Determine the (x, y) coordinate at the center of the cell enclosing the given text.  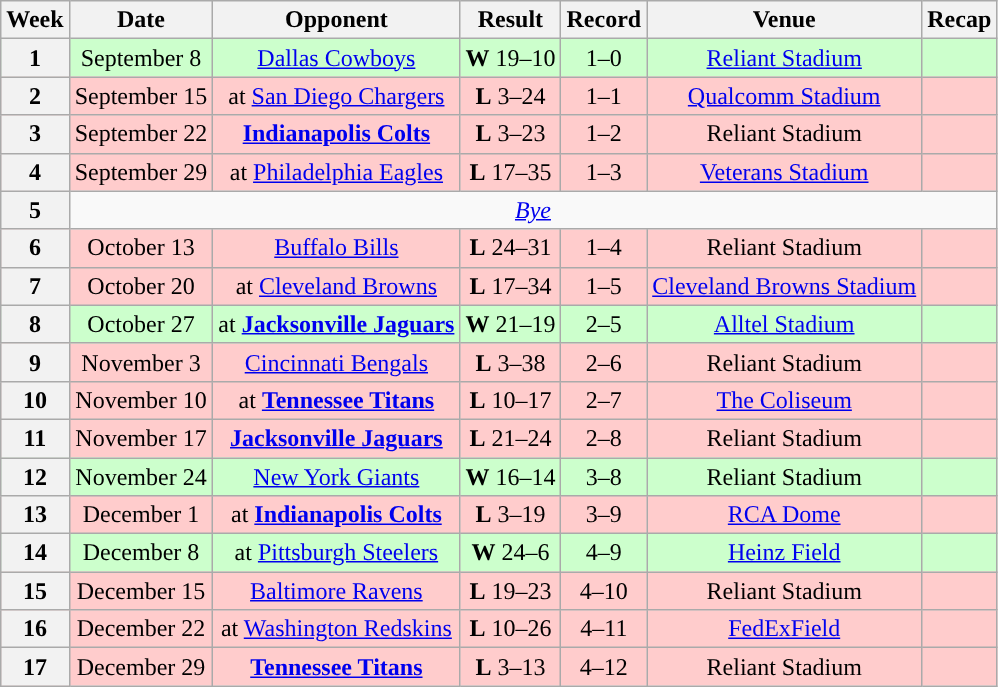
15 (35, 591)
12 (35, 477)
Result (510, 20)
Venue (784, 20)
December 15 (141, 591)
2–7 (604, 400)
December 22 (141, 629)
Recap (960, 20)
at Washington Redskins (336, 629)
at Pittsburgh Steelers (336, 553)
October 27 (141, 324)
9 (35, 362)
November 10 (141, 400)
Indianapolis Colts (336, 134)
10 (35, 400)
at Philadelphia Eagles (336, 172)
11 (35, 438)
Dallas Cowboys (336, 58)
September 15 (141, 96)
13 (35, 515)
8 (35, 324)
October 13 (141, 248)
Qualcomm Stadium (784, 96)
L 21–24 (510, 438)
4–10 (604, 591)
L 10–26 (510, 629)
at Indianapolis Colts (336, 515)
L 10–17 (510, 400)
4 (35, 172)
L 17–35 (510, 172)
RCA Dome (784, 515)
16 (35, 629)
L 3–23 (510, 134)
L 3–24 (510, 96)
December 29 (141, 667)
September 29 (141, 172)
2–5 (604, 324)
Bye (533, 210)
at Cleveland Browns (336, 286)
W 19–10 (510, 58)
Alltel Stadium (784, 324)
5 (35, 210)
L 17–34 (510, 286)
November 24 (141, 477)
1–4 (604, 248)
L 24–31 (510, 248)
at San Diego Chargers (336, 96)
3 (35, 134)
L 3–13 (510, 667)
4–12 (604, 667)
November 17 (141, 438)
Cleveland Browns Stadium (784, 286)
FedExField (784, 629)
4–11 (604, 629)
The Coliseum (784, 400)
at Tennessee Titans (336, 400)
Opponent (336, 20)
at Jacksonville Jaguars (336, 324)
1–0 (604, 58)
1 (35, 58)
L 19–23 (510, 591)
3–9 (604, 515)
Cincinnati Bengals (336, 362)
14 (35, 553)
W 24–6 (510, 553)
Heinz Field (784, 553)
November 3 (141, 362)
2–8 (604, 438)
December 1 (141, 515)
September 22 (141, 134)
Tennessee Titans (336, 667)
L 3–38 (510, 362)
Baltimore Ravens (336, 591)
Jacksonville Jaguars (336, 438)
2 (35, 96)
4–9 (604, 553)
December 8 (141, 553)
Buffalo Bills (336, 248)
3–8 (604, 477)
Date (141, 20)
1–2 (604, 134)
September 8 (141, 58)
2–6 (604, 362)
6 (35, 248)
W 16–14 (510, 477)
New York Giants (336, 477)
October 20 (141, 286)
Week (35, 20)
L 3–19 (510, 515)
W 21–19 (510, 324)
1–3 (604, 172)
Veterans Stadium (784, 172)
17 (35, 667)
1–1 (604, 96)
1–5 (604, 286)
Record (604, 20)
7 (35, 286)
